Scan for the cell matching the given text and deliver its [X, Y] coordinate at center. 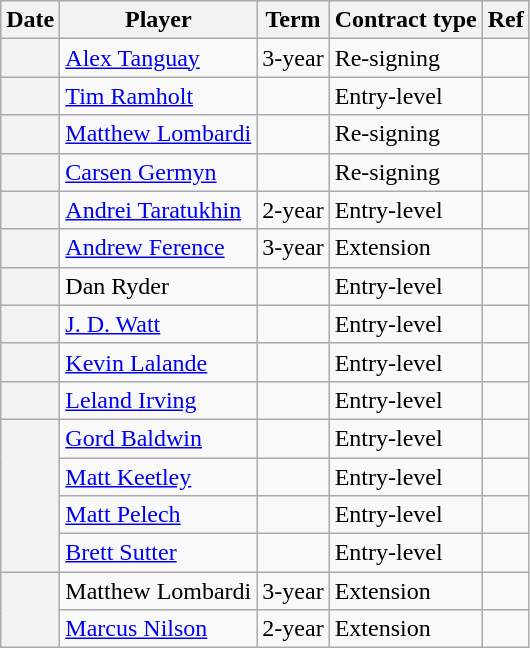
Kevin Lalande [158, 362]
Leland Irving [158, 400]
J. D. Watt [158, 324]
Marcus Nilson [158, 629]
Gord Baldwin [158, 438]
Brett Sutter [158, 553]
Matt Keetley [158, 477]
Dan Ryder [158, 286]
Ref [506, 20]
Matt Pelech [158, 515]
Player [158, 20]
Tim Ramholt [158, 96]
Term [293, 20]
Alex Tanguay [158, 58]
Date [30, 20]
Andrei Taratukhin [158, 210]
Carsen Germyn [158, 172]
Andrew Ference [158, 248]
Contract type [406, 20]
